Determine the (x, y) coordinate at the center of the cell enclosing the given text.  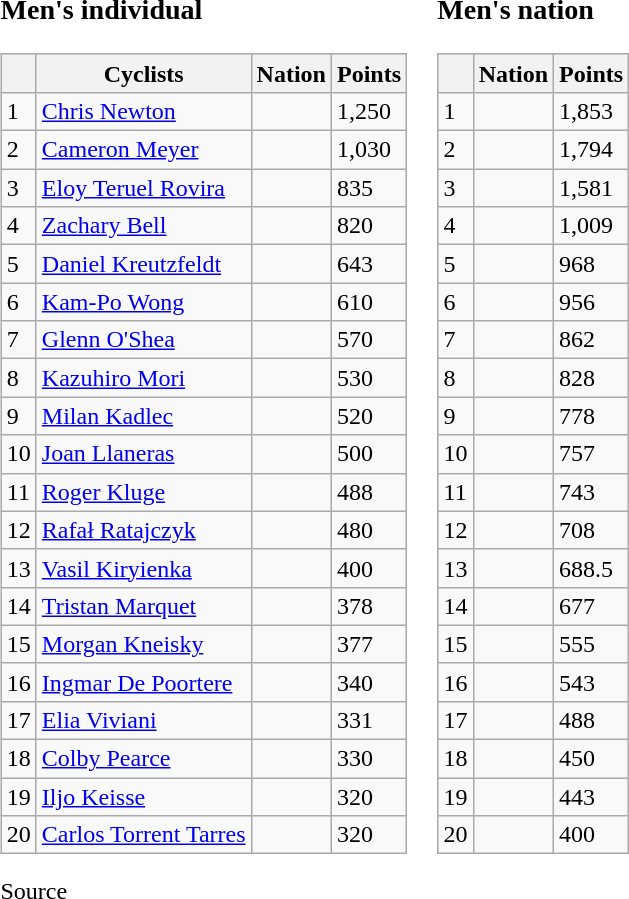
Milan Kadlec (144, 416)
1,030 (368, 150)
708 (592, 530)
Colby Pearce (144, 759)
Morgan Kneisky (144, 644)
1,009 (592, 226)
956 (592, 302)
530 (368, 378)
743 (592, 492)
330 (368, 759)
828 (592, 378)
Cyclists (144, 73)
610 (368, 302)
677 (592, 606)
1,581 (592, 188)
555 (592, 644)
Daniel Kreutzfeldt (144, 264)
Chris Newton (144, 111)
Zachary Bell (144, 226)
Kam-Po Wong (144, 302)
1,794 (592, 150)
757 (592, 454)
331 (368, 720)
Iljo Keisse (144, 797)
Elia Viviani (144, 720)
Cameron Meyer (144, 150)
570 (368, 340)
Eloy Teruel Rovira (144, 188)
Rafał Ratajczyk (144, 530)
377 (368, 644)
Glenn O'Shea (144, 340)
643 (368, 264)
Carlos Torrent Tarres (144, 835)
Tristan Marquet (144, 606)
480 (368, 530)
520 (368, 416)
1,250 (368, 111)
543 (592, 682)
820 (368, 226)
862 (592, 340)
Roger Kluge (144, 492)
Joan Llaneras (144, 454)
Vasil Kiryienka (144, 568)
1,853 (592, 111)
500 (368, 454)
688.5 (592, 568)
443 (592, 797)
378 (368, 606)
Ingmar De Poortere (144, 682)
450 (592, 759)
Kazuhiro Mori (144, 378)
835 (368, 188)
968 (592, 264)
778 (592, 416)
340 (368, 682)
